For the text-containing cell, return its midpoint in (X, Y) coordinate format. 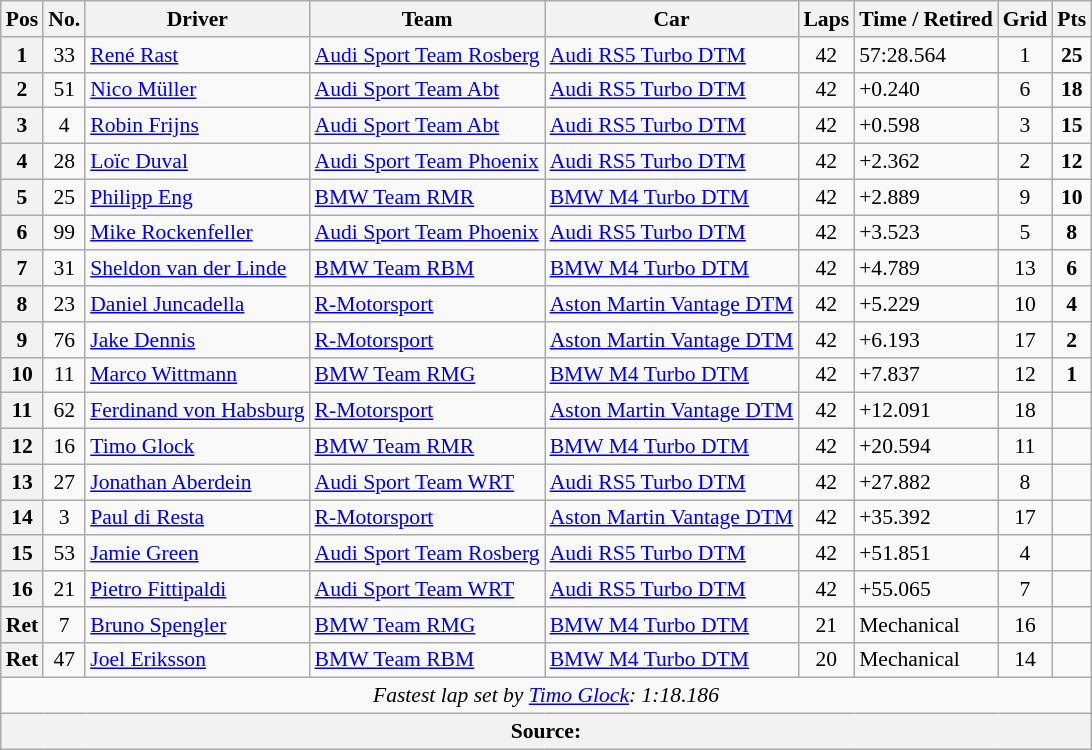
76 (64, 340)
+0.598 (926, 126)
Car (672, 19)
+4.789 (926, 269)
Jamie Green (197, 554)
Time / Retired (926, 19)
Bruno Spengler (197, 625)
+3.523 (926, 233)
Timo Glock (197, 447)
+27.882 (926, 482)
Paul di Resta (197, 518)
Ferdinand von Habsburg (197, 411)
53 (64, 554)
+6.193 (926, 340)
23 (64, 304)
Pietro Fittipaldi (197, 589)
Team (428, 19)
Philipp Eng (197, 197)
Robin Frijns (197, 126)
Laps (826, 19)
+5.229 (926, 304)
Joel Eriksson (197, 660)
Pts (1072, 19)
Fastest lap set by Timo Glock: 1:18.186 (546, 696)
20 (826, 660)
47 (64, 660)
Jake Dennis (197, 340)
51 (64, 90)
27 (64, 482)
Jonathan Aberdein (197, 482)
+20.594 (926, 447)
Nico Müller (197, 90)
99 (64, 233)
+0.240 (926, 90)
+51.851 (926, 554)
No. (64, 19)
28 (64, 162)
Source: (546, 732)
33 (64, 55)
+55.065 (926, 589)
57:28.564 (926, 55)
Driver (197, 19)
+7.837 (926, 375)
Loïc Duval (197, 162)
Sheldon van der Linde (197, 269)
+2.889 (926, 197)
Pos (22, 19)
Daniel Juncadella (197, 304)
Grid (1026, 19)
+2.362 (926, 162)
31 (64, 269)
+12.091 (926, 411)
+35.392 (926, 518)
62 (64, 411)
Marco Wittmann (197, 375)
Mike Rockenfeller (197, 233)
René Rast (197, 55)
